Find where the given text appears and provide that cell's center as (X, Y) coordinate. 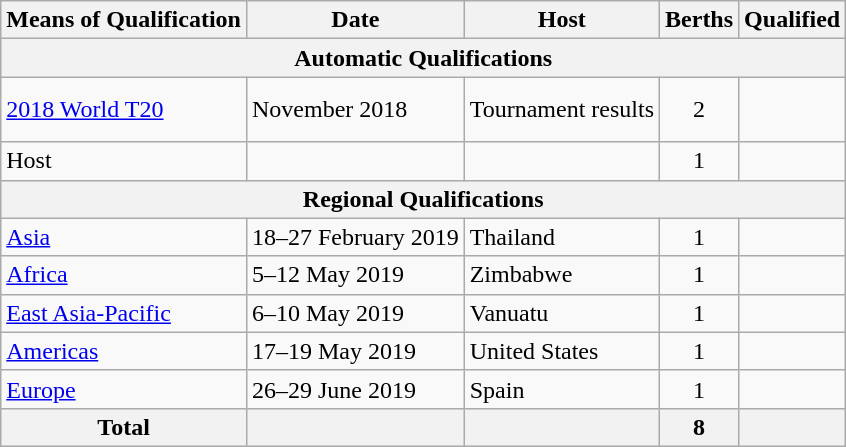
Tournament results (562, 110)
Africa (124, 275)
Berths (700, 20)
18–27 February 2019 (355, 237)
26–29 June 2019 (355, 389)
East Asia-Pacific (124, 313)
Americas (124, 351)
6–10 May 2019 (355, 313)
Vanuatu (562, 313)
Total (124, 427)
8 (700, 427)
Means of Qualification (124, 20)
Qualified (792, 20)
Regional Qualifications (424, 199)
United States (562, 351)
Thailand (562, 237)
5–12 May 2019 (355, 275)
Spain (562, 389)
Automatic Qualifications (424, 58)
Asia (124, 237)
2018 World T20 (124, 110)
17–19 May 2019 (355, 351)
2 (700, 110)
November 2018 (355, 110)
Date (355, 20)
Europe (124, 389)
Zimbabwe (562, 275)
